Determine the (X, Y) coordinate at the center of the cell enclosing the given text.  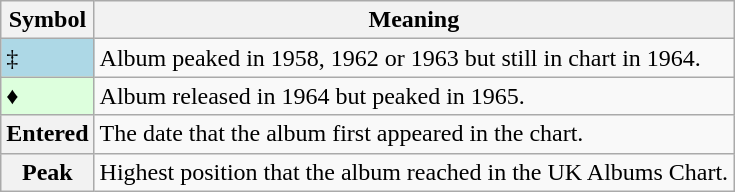
Meaning (414, 20)
♦ (48, 96)
Highest position that the album reached in the UK Albums Chart. (414, 172)
Peak (48, 172)
Entered (48, 134)
Symbol (48, 20)
Album peaked in 1958, 1962 or 1963 but still in chart in 1964. (414, 58)
‡ (48, 58)
The date that the album first appeared in the chart. (414, 134)
Album released in 1964 but peaked in 1965. (414, 96)
